Extract the [X, Y] coordinate from the center of the cell holding the provided text.  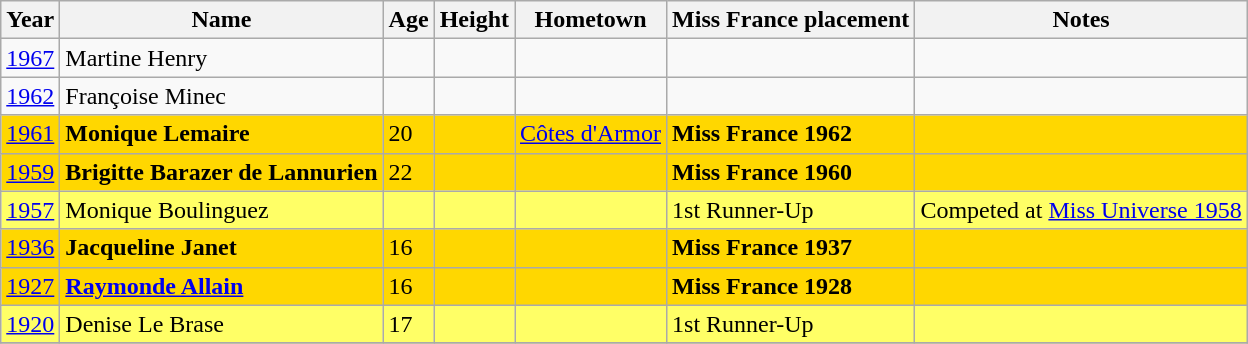
1962 [30, 96]
Monique Lemaire [222, 134]
Monique Boulinguez [222, 210]
Miss France 1928 [791, 286]
1927 [30, 286]
Martine Henry [222, 58]
1959 [30, 172]
Jacqueline Janet [222, 248]
Raymonde Allain [222, 286]
1957 [30, 210]
20 [408, 134]
Height [474, 20]
Miss France 1960 [791, 172]
1936 [30, 248]
Miss France 1962 [791, 134]
Miss France 1937 [791, 248]
Brigitte Barazer de Lannurien [222, 172]
Year [30, 20]
Côtes d'Armor [590, 134]
22 [408, 172]
Denise Le Brase [222, 324]
1967 [30, 58]
1961 [30, 134]
1920 [30, 324]
Miss France placement [791, 20]
Notes [1081, 20]
Age [408, 20]
Name [222, 20]
Competed at Miss Universe 1958 [1081, 210]
Françoise Minec [222, 96]
17 [408, 324]
Hometown [590, 20]
